Detect which cell encompasses the target text, then output its (X, Y) center coordinate. 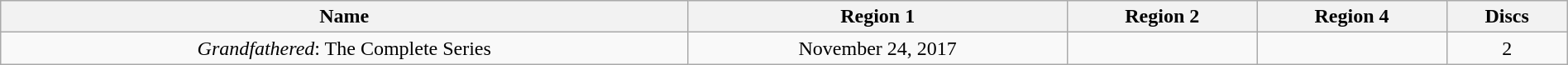
Grandfathered: The Complete Series (344, 48)
Discs (1507, 17)
Name (344, 17)
Region 2 (1163, 17)
Region 1 (878, 17)
November 24, 2017 (878, 48)
2 (1507, 48)
Region 4 (1351, 17)
